Return the (X, Y) coordinate for the center point of the cell that contains the specified text.  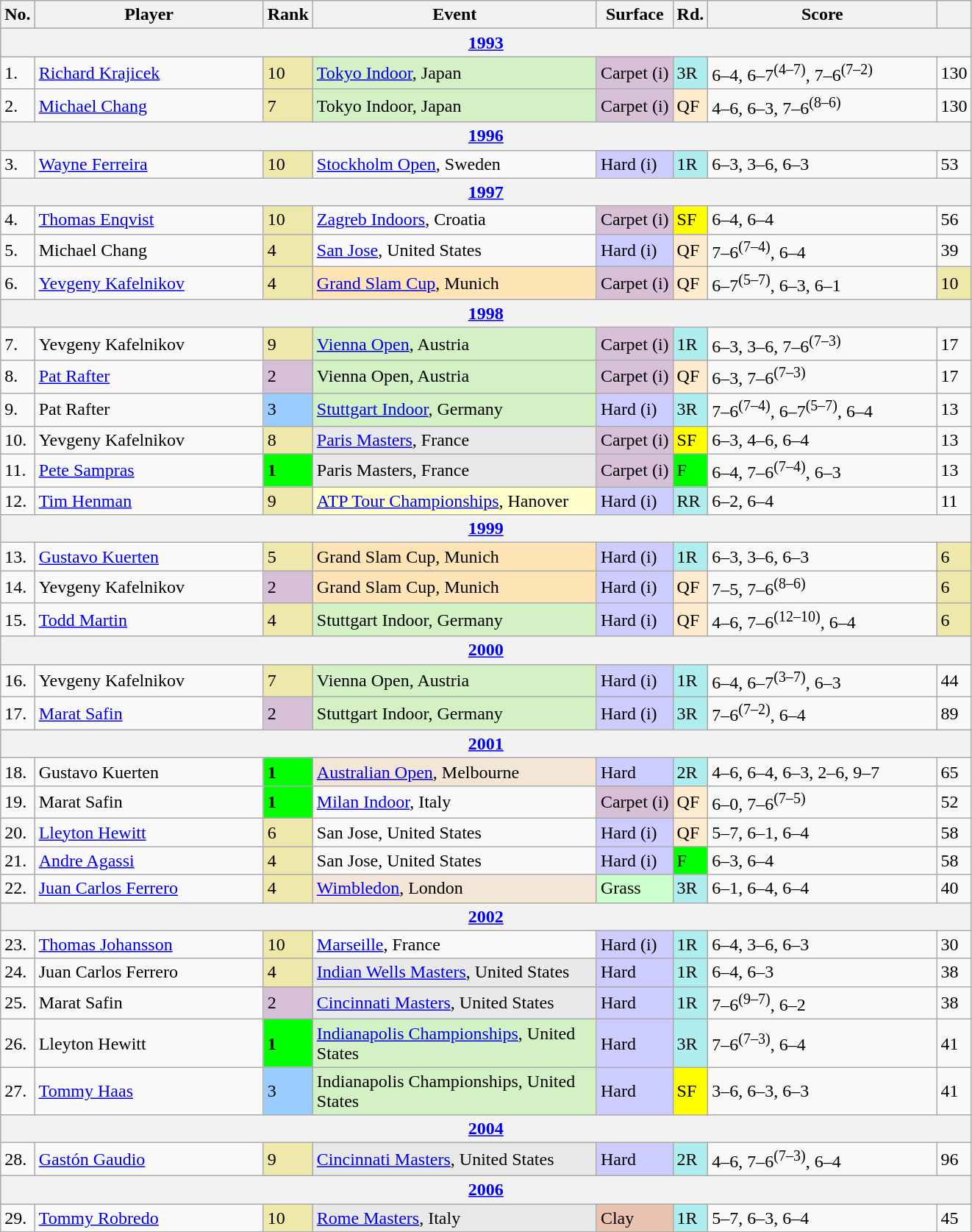
7–6(7–2), 6–4 (822, 713)
13. (18, 557)
Rd. (690, 15)
Pete Sampras (149, 471)
Player (149, 15)
Wimbledon, London (454, 889)
6–3, 6–4 (822, 861)
4–6, 7–6(7–3), 6–4 (822, 1159)
11. (18, 471)
Indian Wells Masters, United States (454, 972)
6–4, 6–7(3–7), 6–3 (822, 681)
4. (18, 220)
2006 (486, 1190)
Tim Henman (149, 501)
2. (18, 106)
ATP Tour Championships, Hanover (454, 501)
4–6, 6–3, 7–6(8–6) (822, 106)
6–4, 6–3 (822, 972)
20. (18, 833)
29. (18, 1218)
65 (954, 772)
7–6(7–4), 6–4 (822, 250)
11 (954, 501)
6. (18, 284)
6–3, 7–6(7–3) (822, 377)
Rome Masters, Italy (454, 1218)
Stockholm Open, Sweden (454, 164)
4–6, 6–4, 6–3, 2–6, 9–7 (822, 772)
Milan Indoor, Italy (454, 802)
6–4, 6–7(4–7), 7–6(7–2) (822, 74)
7–6(7–4), 6–7(5–7), 6–4 (822, 410)
15. (18, 619)
19. (18, 802)
6–2, 6–4 (822, 501)
8 (288, 440)
5–7, 6–1, 6–4 (822, 833)
12. (18, 501)
6–3, 4–6, 6–4 (822, 440)
Event (454, 15)
No. (18, 15)
25. (18, 1003)
14. (18, 587)
9. (18, 410)
21. (18, 861)
30 (954, 944)
2001 (486, 744)
53 (954, 164)
6–7(5–7), 6–3, 6–1 (822, 284)
26. (18, 1043)
6–1, 6–4, 6–4 (822, 889)
6–3, 3–6, 7–6(7–3) (822, 344)
45 (954, 1218)
96 (954, 1159)
2004 (486, 1129)
39 (954, 250)
40 (954, 889)
7. (18, 344)
Todd Martin (149, 619)
44 (954, 681)
1. (18, 74)
56 (954, 220)
6–0, 7–6(7–5) (822, 802)
17. (18, 713)
Zagreb Indoors, Croatia (454, 220)
10. (18, 440)
5 (288, 557)
Clay (635, 1218)
3–6, 6–3, 6–3 (822, 1092)
Tommy Robredo (149, 1218)
8. (18, 377)
Wayne Ferreira (149, 164)
4–6, 7–6(12–10), 6–4 (822, 619)
27. (18, 1092)
Grass (635, 889)
2002 (486, 916)
28. (18, 1159)
23. (18, 944)
2000 (486, 650)
5. (18, 250)
7–6(9–7), 6–2 (822, 1003)
16. (18, 681)
Andre Agassi (149, 861)
1998 (486, 313)
Score (822, 15)
22. (18, 889)
Gastón Gaudio (149, 1159)
1997 (486, 192)
7–6(7–3), 6–4 (822, 1043)
6–4, 3–6, 6–3 (822, 944)
Richard Krajicek (149, 74)
Thomas Johansson (149, 944)
18. (18, 772)
Thomas Enqvist (149, 220)
24. (18, 972)
7–5, 7–6(8–6) (822, 587)
Tommy Haas (149, 1092)
6–4, 7–6(7–4), 6–3 (822, 471)
Rank (288, 15)
5–7, 6–3, 6–4 (822, 1218)
1993 (486, 43)
1996 (486, 136)
3. (18, 164)
Surface (635, 15)
Marseille, France (454, 944)
52 (954, 802)
RR (690, 501)
89 (954, 713)
6–4, 6–4 (822, 220)
1999 (486, 529)
Australian Open, Melbourne (454, 772)
